Return [X, Y] of the center of cell containing provided text 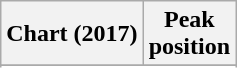
Peakposition [189, 34]
Chart (2017) [72, 34]
